Scan for the cell matching the given text and deliver its [X, Y] coordinate at center. 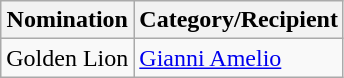
Gianni Amelio [239, 58]
Category/Recipient [239, 20]
Nomination [68, 20]
Golden Lion [68, 58]
